For the text-containing cell, return its midpoint in (X, Y) coordinate format. 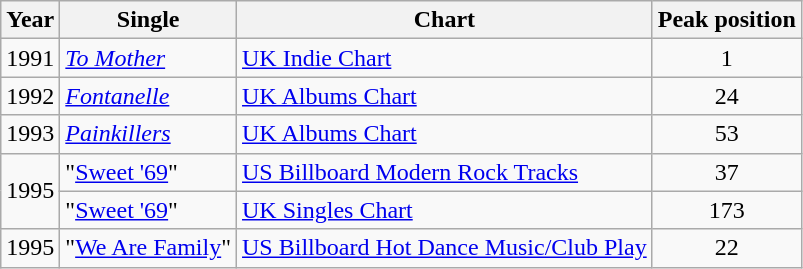
53 (726, 134)
US Billboard Hot Dance Music/Club Play (445, 248)
Peak position (726, 20)
Year (30, 20)
1993 (30, 134)
UK Singles Chart (445, 210)
22 (726, 248)
Fontanelle (148, 96)
US Billboard Modern Rock Tracks (445, 172)
"We Are Family" (148, 248)
1992 (30, 96)
24 (726, 96)
1991 (30, 58)
Single (148, 20)
173 (726, 210)
1 (726, 58)
Painkillers (148, 134)
Chart (445, 20)
UK Indie Chart (445, 58)
37 (726, 172)
To Mother (148, 58)
